Pinpoint the cell where the given text exists, returning its [x, y] midpoint coordinate. 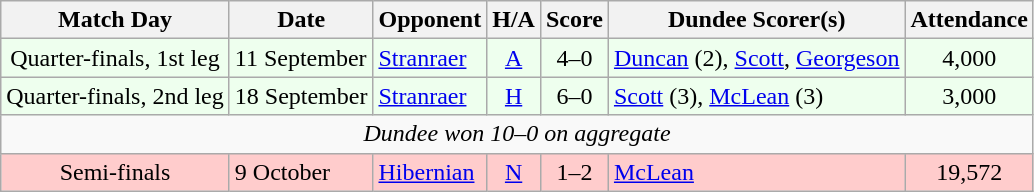
Score [574, 20]
A [514, 58]
6–0 [574, 96]
Quarter-finals, 2nd leg [116, 96]
Quarter-finals, 1st leg [116, 58]
9 October [301, 172]
11 September [301, 58]
Opponent [430, 20]
Dundee won 10–0 on aggregate [518, 134]
4–0 [574, 58]
3,000 [969, 96]
18 September [301, 96]
Hibernian [430, 172]
McLean [756, 172]
Match Day [116, 20]
Scott (3), McLean (3) [756, 96]
Dundee Scorer(s) [756, 20]
4,000 [969, 58]
Duncan (2), Scott, Georgeson [756, 58]
19,572 [969, 172]
H/A [514, 20]
N [514, 172]
1–2 [574, 172]
H [514, 96]
Date [301, 20]
Semi-finals [116, 172]
Attendance [969, 20]
